Determine the [x, y] coordinate at the center of the cell enclosing the given text.  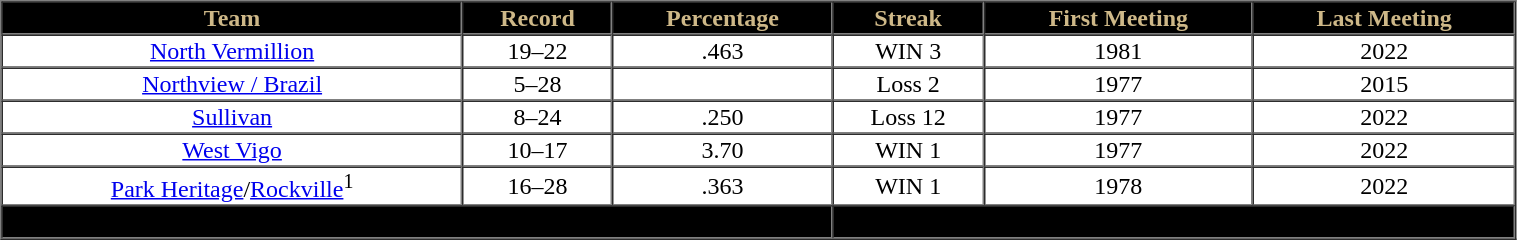
Percentage [722, 18]
Park Heritage/Rockville1 [232, 186]
.463 [722, 50]
10–17 [538, 150]
19–22 [538, 50]
.363 [722, 186]
16–28 [538, 186]
3.70 [722, 150]
Team [232, 18]
Record [538, 18]
West Vigo [232, 150]
5–28 [538, 84]
Loss 2 [908, 84]
.250 [722, 116]
2015 [1384, 84]
Streak [908, 18]
WIN 3 [908, 50]
Last Meeting [1384, 18]
Sullivan [232, 116]
North Vermillion [232, 50]
Loss 12 [908, 116]
58–119 [1174, 222]
1978 [1119, 186]
Overall Record [418, 222]
8–24 [538, 116]
First Meeting [1119, 18]
Northview / Brazil [232, 84]
1981 [1119, 50]
